For the text-containing cell, return its midpoint in [x, y] coordinate format. 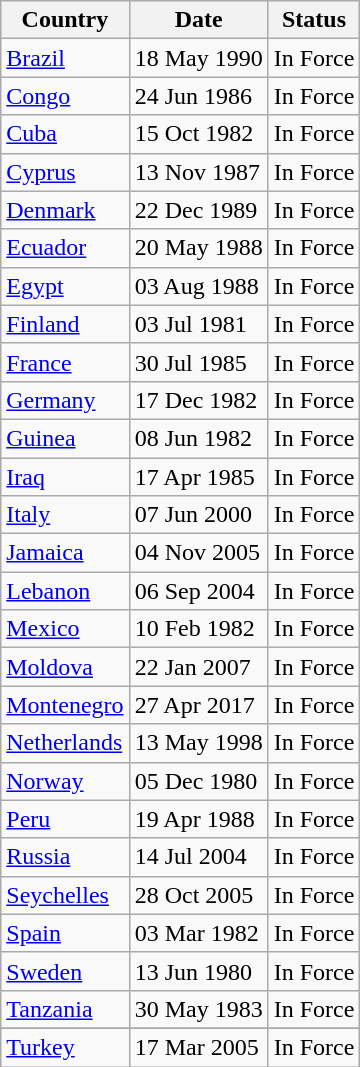
Montenegro [65, 705]
Jamaica [65, 553]
18 May 1990 [198, 58]
13 May 1998 [198, 743]
03 Mar 1982 [198, 933]
Guinea [65, 438]
30 May 1983 [198, 1009]
24 Jun 1986 [198, 96]
22 Dec 1989 [198, 210]
Ecuador [65, 248]
Moldova [65, 667]
04 Nov 2005 [198, 553]
Country [65, 20]
Turkey [65, 1047]
Seychelles [65, 895]
Norway [65, 781]
Date [198, 20]
14 Jul 2004 [198, 857]
France [65, 362]
17 Apr 1985 [198, 477]
Brazil [65, 58]
10 Feb 1982 [198, 629]
07 Jun 2000 [198, 515]
17 Mar 2005 [198, 1047]
Mexico [65, 629]
22 Jan 2007 [198, 667]
Tanzania [65, 1009]
03 Jul 1981 [198, 324]
05 Dec 1980 [198, 781]
17 Dec 1982 [198, 400]
Egypt [65, 286]
06 Sep 2004 [198, 591]
Germany [65, 400]
20 May 1988 [198, 248]
Congo [65, 96]
Denmark [65, 210]
15 Oct 1982 [198, 134]
03 Aug 1988 [198, 286]
Netherlands [65, 743]
Cyprus [65, 172]
Cuba [65, 134]
Peru [65, 819]
08 Jun 1982 [198, 438]
Russia [65, 857]
Status [314, 20]
Italy [65, 515]
13 Jun 1980 [198, 971]
19 Apr 1988 [198, 819]
28 Oct 2005 [198, 895]
27 Apr 2017 [198, 705]
Finland [65, 324]
Lebanon [65, 591]
Spain [65, 933]
30 Jul 1985 [198, 362]
Sweden [65, 971]
Iraq [65, 477]
13 Nov 1987 [198, 172]
